Locate the cell with the specified text and output its [X, Y] center coordinate. 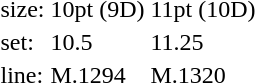
10.5 [98, 42]
